Output the [x, y] coordinate of the center of the cell containing the given text.  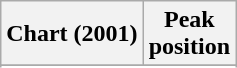
Peak position [189, 34]
Chart (2001) [72, 34]
